Output the (x, y) coordinate of the center of the cell containing the given text.  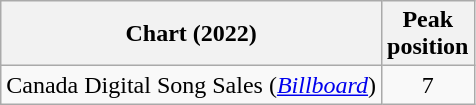
Chart (2022) (192, 34)
Canada Digital Song Sales (Billboard) (192, 85)
Peakposition (428, 34)
7 (428, 85)
